Output the (X, Y) coordinate of the center of the cell containing the given text.  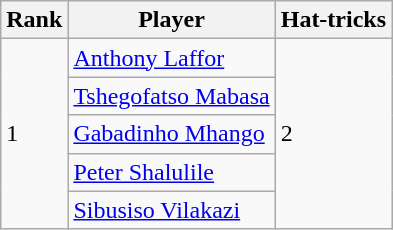
Tshegofatso Mabasa (172, 96)
Sibusiso Vilakazi (172, 210)
Anthony Laffor (172, 58)
Peter Shalulile (172, 172)
Gabadinho Mhango (172, 134)
2 (333, 134)
Rank (34, 20)
1 (34, 134)
Player (172, 20)
Hat-tricks (333, 20)
